Pinpoint the cell where the given text exists, returning its (X, Y) midpoint coordinate. 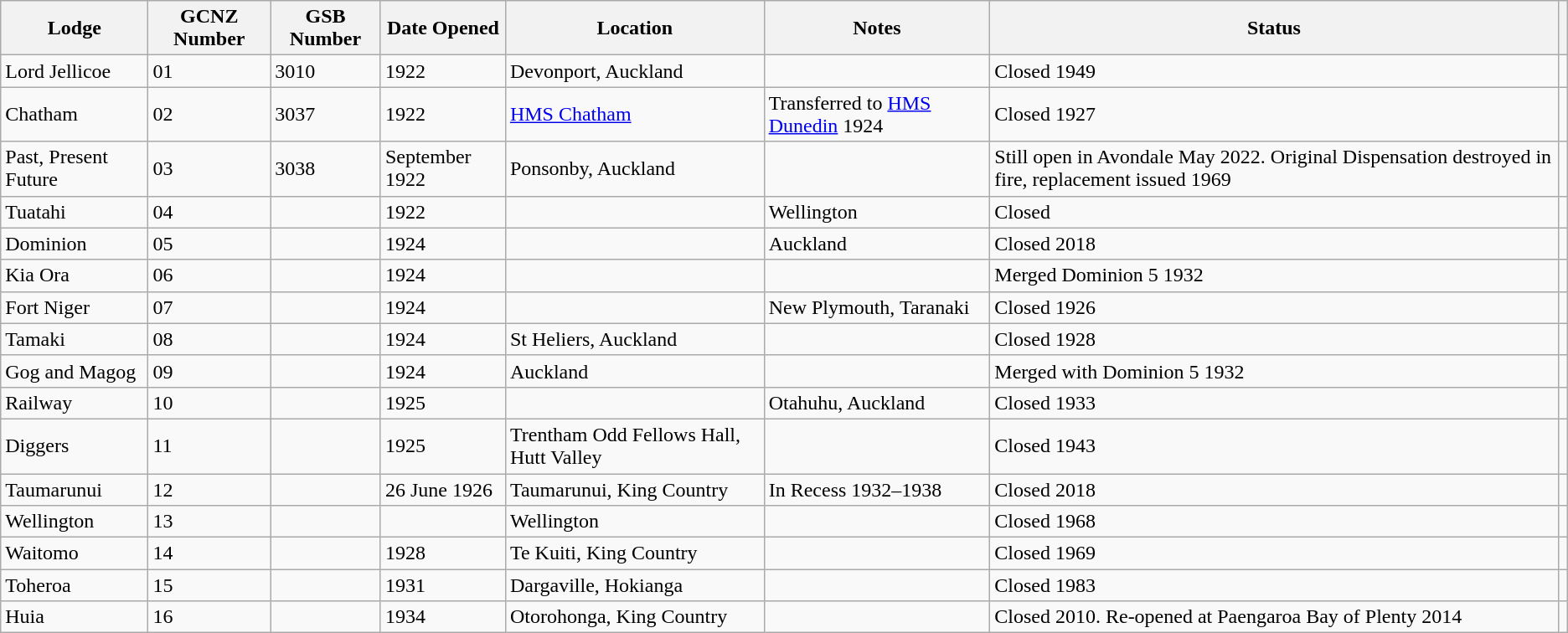
09 (209, 371)
Past, Present Future (75, 169)
Otorohonga, King Country (635, 617)
Closed 1983 (1274, 585)
Devonport, Auckland (635, 71)
Closed 1927 (1274, 114)
Notes (877, 28)
13 (209, 522)
Closed 1943 (1274, 445)
11 (209, 445)
Taumarunui (75, 490)
1928 (442, 553)
1934 (442, 617)
Transferred to HMS Dunedin 1924 (877, 114)
Closed 1933 (1274, 403)
Status (1274, 28)
Dominion (75, 244)
Lodge (75, 28)
Te Kuiti, King Country (635, 553)
Closed 1969 (1274, 553)
Gog and Magog (75, 371)
St Heliers, Auckland (635, 339)
GCNZ Number (209, 28)
05 (209, 244)
Trentham Odd Fellows Hall, Hutt Valley (635, 445)
3038 (326, 169)
September 1922 (442, 169)
15 (209, 585)
Closed 1926 (1274, 307)
Closed 1968 (1274, 522)
26 June 1926 (442, 490)
New Plymouth, Taranaki (877, 307)
In Recess 1932–1938 (877, 490)
Fort Niger (75, 307)
07 (209, 307)
Toheroa (75, 585)
Ponsonby, Auckland (635, 169)
02 (209, 114)
Tuatahi (75, 212)
Lord Jellicoe (75, 71)
Taumarunui, King Country (635, 490)
Merged Dominion 5 1932 (1274, 275)
Closed 1928 (1274, 339)
GSB Number (326, 28)
14 (209, 553)
Merged with Dominion 5 1932 (1274, 371)
Tamaki (75, 339)
01 (209, 71)
08 (209, 339)
3037 (326, 114)
03 (209, 169)
Diggers (75, 445)
HMS Chatham (635, 114)
1931 (442, 585)
04 (209, 212)
Closed 1949 (1274, 71)
Otahuhu, Auckland (877, 403)
Date Opened (442, 28)
10 (209, 403)
Still open in Avondale May 2022. Original Dispensation destroyed in fire, replacement issued 1969 (1274, 169)
Location (635, 28)
Chatham (75, 114)
Closed 2010. Re-opened at Paengaroa Bay of Plenty 2014 (1274, 617)
Railway (75, 403)
Huia (75, 617)
Closed (1274, 212)
16 (209, 617)
Dargaville, Hokianga (635, 585)
Waitomo (75, 553)
06 (209, 275)
12 (209, 490)
3010 (326, 71)
Kia Ora (75, 275)
